Return the (X, Y) coordinate for the center point of the cell that contains the specified text.  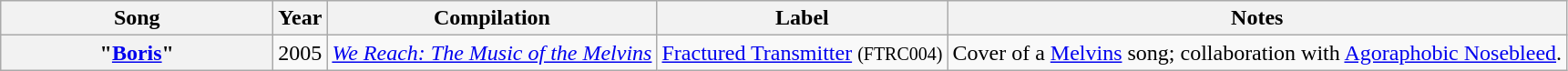
Compilation (492, 18)
Year (301, 18)
2005 (301, 53)
We Reach: The Music of the Melvins (492, 53)
Cover of a Melvins song; collaboration with Agoraphobic Nosebleed. (1257, 53)
Notes (1257, 18)
Song (137, 18)
Fractured Transmitter (FTRC004) (802, 53)
Label (802, 18)
"Boris" (137, 53)
